Capture the cell that displays the provided text and extract its (X, Y) central coordinate. 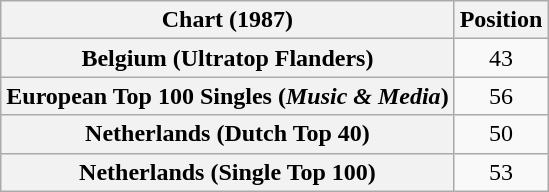
European Top 100 Singles (Music & Media) (228, 96)
43 (501, 58)
Position (501, 20)
Netherlands (Dutch Top 40) (228, 134)
53 (501, 172)
50 (501, 134)
56 (501, 96)
Netherlands (Single Top 100) (228, 172)
Belgium (Ultratop Flanders) (228, 58)
Chart (1987) (228, 20)
